Return [x, y] of the center of cell containing provided text 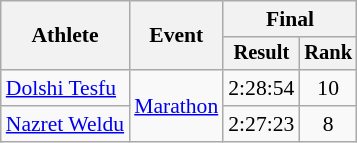
8 [328, 124]
10 [328, 88]
Nazret Weldu [65, 124]
Dolshi Tesfu [65, 88]
2:27:23 [261, 124]
Rank [328, 54]
Athlete [65, 36]
Event [176, 36]
Marathon [176, 106]
2:28:54 [261, 88]
Final [290, 19]
Result [261, 54]
